Determine the [X, Y] coordinate at the center of the cell enclosing the given text.  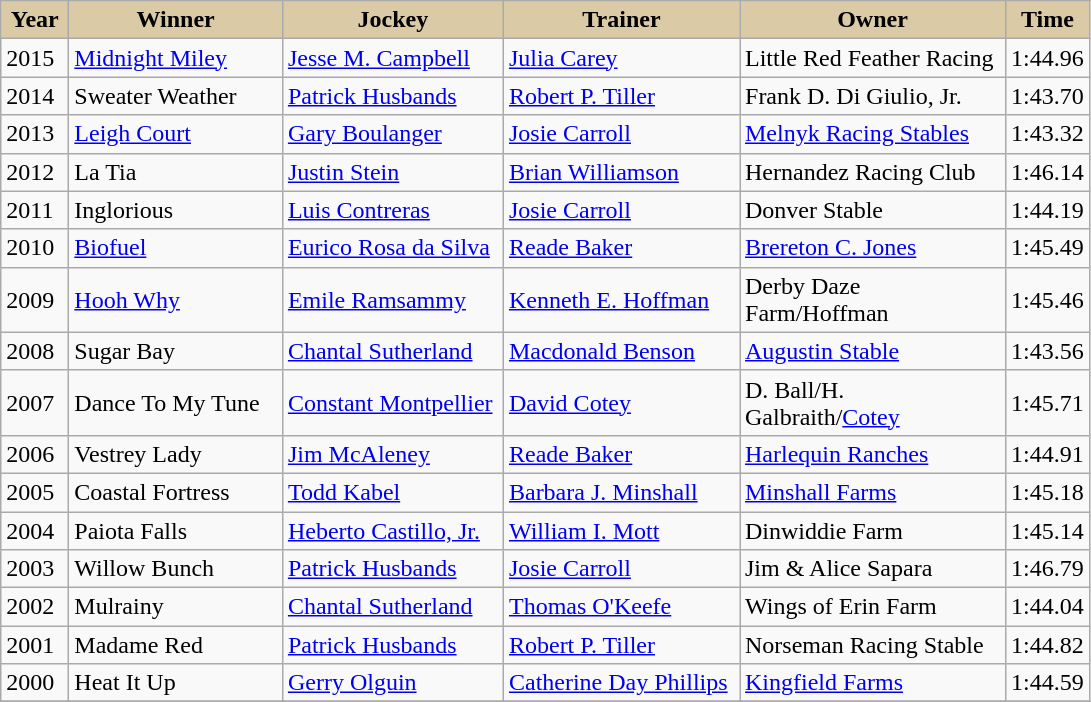
Dinwiddie Farm [873, 531]
2013 [35, 134]
Coastal Fortress [176, 492]
1:45.46 [1048, 300]
1:43.32 [1048, 134]
1:45.71 [1048, 402]
1:43.70 [1048, 96]
Donver Stable [873, 210]
2011 [35, 210]
1:44.59 [1048, 683]
Augustin Stable [873, 351]
2015 [35, 58]
Heat It Up [176, 683]
Heberto Castillo, Jr. [392, 531]
Dance To My Tune [176, 402]
Owner [873, 20]
2012 [35, 172]
2002 [35, 607]
Harlequin Ranches [873, 454]
Derby Daze Farm/Hoffman [873, 300]
Madame Red [176, 645]
Willow Bunch [176, 569]
2007 [35, 402]
2008 [35, 351]
Vestrey Lady [176, 454]
Gerry Olguin [392, 683]
Brian Williamson [621, 172]
1:45.49 [1048, 248]
2001 [35, 645]
1:44.91 [1048, 454]
La Tia [176, 172]
1:46.79 [1048, 569]
Minshall Farms [873, 492]
2005 [35, 492]
1:44.96 [1048, 58]
1:45.18 [1048, 492]
Kenneth E. Hoffman [621, 300]
1:43.56 [1048, 351]
Year [35, 20]
2006 [35, 454]
Little Red Feather Racing [873, 58]
Paiota Falls [176, 531]
1:46.14 [1048, 172]
Sweater Weather [176, 96]
Catherine Day Phillips [621, 683]
Wings of Erin Farm [873, 607]
Julia Carey [621, 58]
2000 [35, 683]
D. Ball/H. Galbraith/Cotey [873, 402]
Midnight Miley [176, 58]
Trainer [621, 20]
Brereton C. Jones [873, 248]
1:44.04 [1048, 607]
1:44.19 [1048, 210]
Todd Kabel [392, 492]
Sugar Bay [176, 351]
Luis Contreras [392, 210]
1:44.82 [1048, 645]
Hernandez Racing Club [873, 172]
Norseman Racing Stable [873, 645]
William I. Mott [621, 531]
Biofuel [176, 248]
David Cotey [621, 402]
Inglorious [176, 210]
2004 [35, 531]
Jockey [392, 20]
Thomas O'Keefe [621, 607]
1:45.14 [1048, 531]
Emile Ramsammy [392, 300]
Kingfield Farms [873, 683]
Melnyk Racing Stables [873, 134]
Hooh Why [176, 300]
Macdonald Benson [621, 351]
Mulrainy [176, 607]
Barbara J. Minshall [621, 492]
Eurico Rosa da Silva [392, 248]
2003 [35, 569]
2009 [35, 300]
Gary Boulanger [392, 134]
2010 [35, 248]
Jesse M. Campbell [392, 58]
Justin Stein [392, 172]
Frank D. Di Giulio, Jr. [873, 96]
Time [1048, 20]
Winner [176, 20]
2014 [35, 96]
Jim & Alice Sapara [873, 569]
Constant Montpellier [392, 402]
Leigh Court [176, 134]
Jim McAleney [392, 454]
